Detect which cell encompasses the target text, then output its [X, Y] center coordinate. 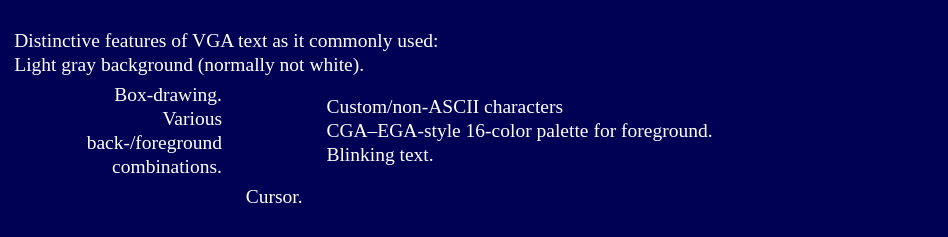
Cursor. [274, 208]
Distinctive features of VGA text as it commonly used: Light gray background (normally not white). [474, 40]
Custom/non-ASCII charactersCGA–EGA-style 16-color palette for foreground.Blinking text. [635, 130]
Box-drawing.Variousback-/foregroundcombinations. [113, 130]
